Locate the cell with the specified text and output its [X, Y] center coordinate. 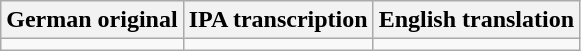
German original [92, 20]
English translation [476, 20]
IPA transcription [278, 20]
